Determine the [X, Y] coordinate at the center of the cell enclosing the given text.  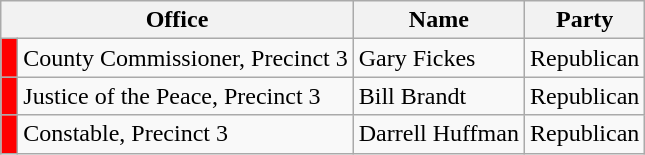
Name [438, 20]
Constable, Precinct 3 [186, 134]
Justice of the Peace, Precinct 3 [186, 96]
Gary Fickes [438, 58]
Darrell Huffman [438, 134]
Bill Brandt [438, 96]
County Commissioner, Precinct 3 [186, 58]
Office [177, 20]
Party [584, 20]
